Find where the given text appears and provide that cell's center as (x, y) coordinate. 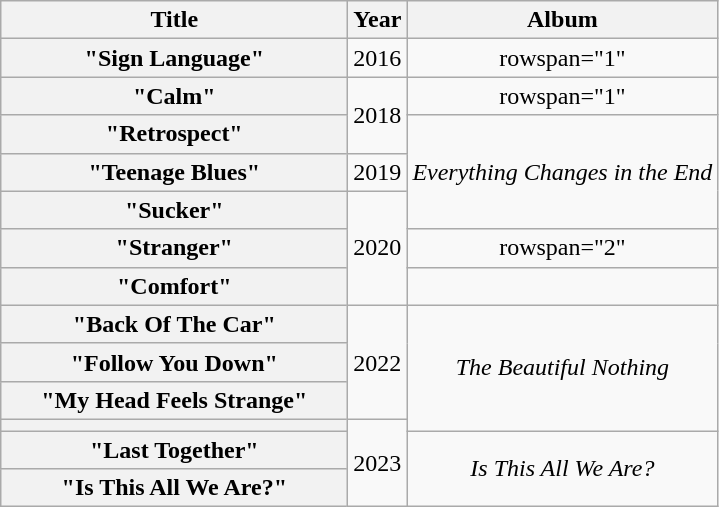
2020 (378, 248)
"Comfort" (174, 286)
"Follow You Down" (174, 362)
2016 (378, 58)
2023 (378, 462)
Is This All We Are? (562, 468)
Album (562, 20)
"Sucker" (174, 210)
"Last Together" (174, 449)
"Retrospect" (174, 134)
Title (174, 20)
2019 (378, 172)
"Sign Language" (174, 58)
Everything Changes in the End (562, 172)
"Is This All We Are?" (174, 488)
"Teenage Blues" (174, 172)
rowspan="2" (562, 248)
The Beautiful Nothing (562, 368)
"Stranger" (174, 248)
"Back Of The Car" (174, 324)
"Calm" (174, 96)
Year (378, 20)
"My Head Feels Strange" (174, 400)
2022 (378, 362)
2018 (378, 115)
